From the cell containing the given text, extract its center point as (x, y) coordinate. 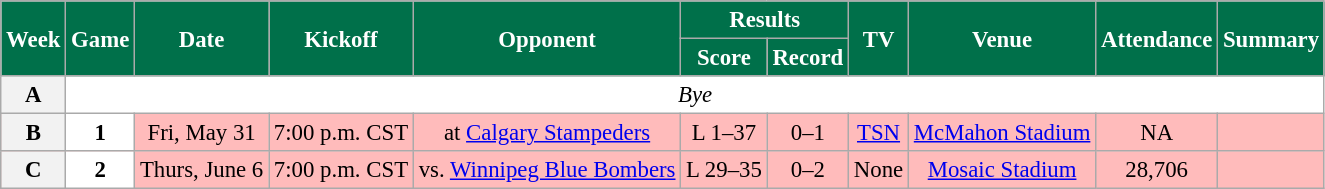
Mosaic Stadium (1002, 170)
B (34, 133)
Attendance (1157, 38)
Results (765, 20)
vs. Winnipeg Blue Bombers (546, 170)
Bye (696, 95)
TSN (879, 133)
Game (100, 38)
C (34, 170)
at Calgary Stampeders (546, 133)
Date (202, 38)
Summary (1272, 38)
0–2 (808, 170)
NA (1157, 133)
Record (808, 58)
TV (879, 38)
L 1–37 (724, 133)
2 (100, 170)
Opponent (546, 38)
Score (724, 58)
1 (100, 133)
Venue (1002, 38)
Kickoff (342, 38)
28,706 (1157, 170)
L 29–35 (724, 170)
None (879, 170)
Thurs, June 6 (202, 170)
A (34, 95)
McMahon Stadium (1002, 133)
Week (34, 38)
0–1 (808, 133)
Fri, May 31 (202, 133)
